Output the (x, y) coordinate of the center of the cell containing the given text.  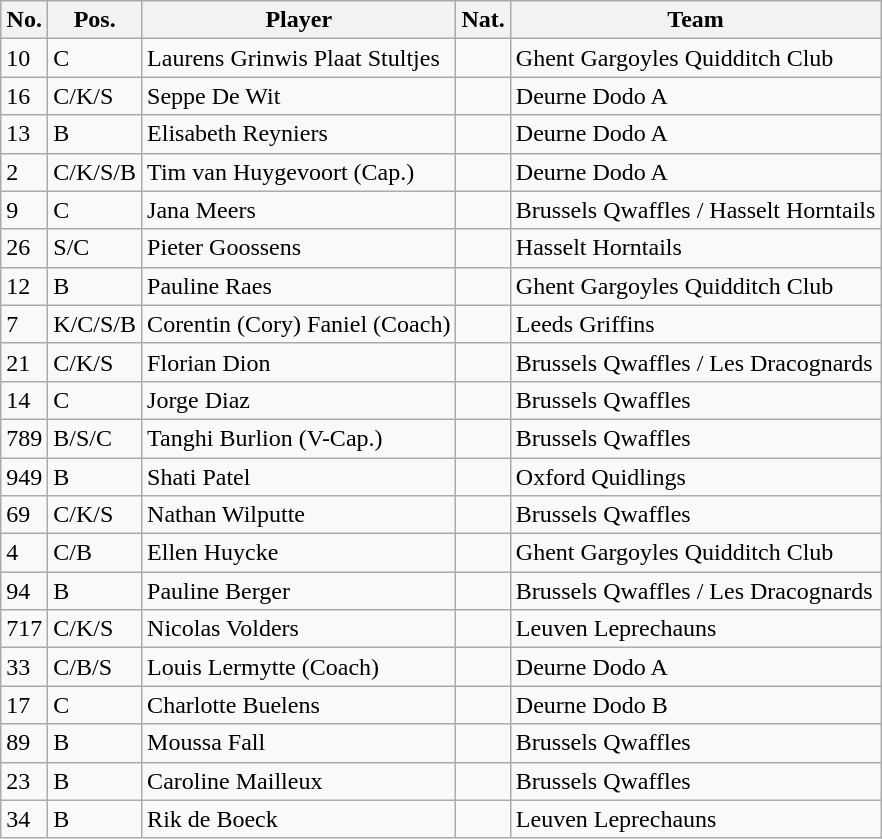
717 (24, 629)
23 (24, 781)
Team (696, 20)
K/C/S/B (95, 324)
9 (24, 210)
Pieter Goossens (299, 248)
Corentin (Cory) Faniel (Coach) (299, 324)
B/S/C (95, 438)
Nicolas Volders (299, 629)
Elisabeth Reyniers (299, 134)
Shati Patel (299, 477)
Moussa Fall (299, 743)
Pauline Raes (299, 286)
26 (24, 248)
Brussels Qwaffles / Hasselt Horntails (696, 210)
Nat. (483, 20)
94 (24, 591)
Seppe De Wit (299, 96)
7 (24, 324)
13 (24, 134)
Jana Meers (299, 210)
Charlotte Buelens (299, 705)
Laurens Grinwis Plaat Stultjes (299, 58)
Louis Lermytte (Coach) (299, 667)
No. (24, 20)
C/K/S/B (95, 172)
12 (24, 286)
Rik de Boeck (299, 819)
4 (24, 553)
789 (24, 438)
Pauline Berger (299, 591)
69 (24, 515)
Jorge Diaz (299, 400)
Pos. (95, 20)
89 (24, 743)
Caroline Mailleux (299, 781)
Florian Dion (299, 362)
Tim van Huygevoort (Cap.) (299, 172)
949 (24, 477)
Hasselt Horntails (696, 248)
33 (24, 667)
Deurne Dodo B (696, 705)
2 (24, 172)
14 (24, 400)
16 (24, 96)
Leeds Griffins (696, 324)
Ellen Huycke (299, 553)
34 (24, 819)
Nathan Wilputte (299, 515)
Oxford Quidlings (696, 477)
17 (24, 705)
Player (299, 20)
21 (24, 362)
10 (24, 58)
Tanghi Burlion (V-Cap.) (299, 438)
C/B/S (95, 667)
S/C (95, 248)
C/B (95, 553)
